Output the (x, y) coordinate of the center of the cell containing the given text.  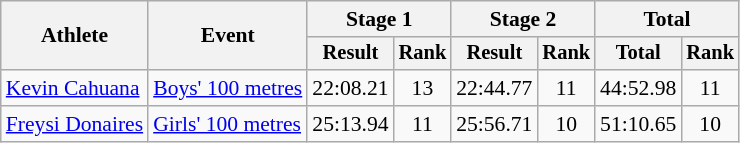
Athlete (74, 36)
13 (423, 88)
Freysi Donaires (74, 124)
Stage 2 (523, 19)
Event (228, 36)
44:52.98 (638, 88)
22:44.77 (494, 88)
22:08.21 (350, 88)
51:10.65 (638, 124)
25:13.94 (350, 124)
Girls' 100 metres (228, 124)
Stage 1 (379, 19)
Boys' 100 metres (228, 88)
Kevin Cahuana (74, 88)
25:56.71 (494, 124)
